Provide the [x, y] coordinate of the cell's center where the given text is located.  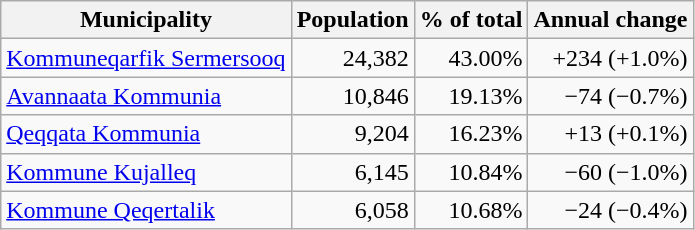
−74 (−0.7%) [610, 96]
−24 (−0.4%) [610, 210]
Avannaata Kommunia [146, 96]
Annual change [610, 20]
Municipality [146, 20]
10.68% [471, 210]
Population [352, 20]
16.23% [471, 134]
10,846 [352, 96]
19.13% [471, 96]
24,382 [352, 58]
6,058 [352, 210]
9,204 [352, 134]
Kommune Kujalleq [146, 172]
10.84% [471, 172]
+13 (+0.1%) [610, 134]
% of total [471, 20]
6,145 [352, 172]
Kommuneqarfik Sermersooq [146, 58]
+234 (+1.0%) [610, 58]
Qeqqata Kommunia [146, 134]
Kommune Qeqertalik [146, 210]
43.00% [471, 58]
−60 (−1.0%) [610, 172]
